Provide the [x, y] coordinate of the cell's center where the given text is located.  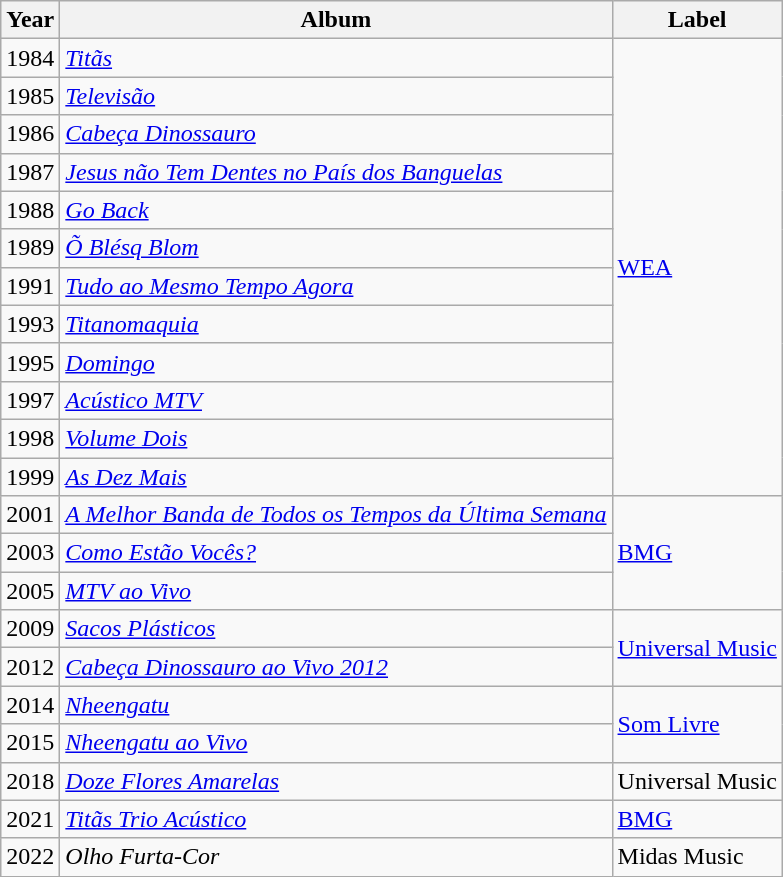
Domingo [336, 362]
Volume Dois [336, 438]
2009 [30, 629]
2012 [30, 667]
2015 [30, 743]
Doze Flores Amarelas [336, 781]
1995 [30, 362]
2022 [30, 857]
A Melhor Banda de Todos os Tempos da Última Semana [336, 515]
2014 [30, 705]
Album [336, 20]
Titanomaquia [336, 324]
1991 [30, 286]
Televisão [336, 96]
Label [697, 20]
WEA [697, 268]
1984 [30, 58]
1986 [30, 134]
2005 [30, 591]
Midas Music [697, 857]
MTV ao Vivo [336, 591]
1999 [30, 477]
Titãs Trio Acústico [336, 819]
Som Livre [697, 724]
2001 [30, 515]
1988 [30, 210]
Titãs [336, 58]
Jesus não Tem Dentes no País dos Banguelas [336, 172]
Cabeça Dinossauro ao Vivo 2012 [336, 667]
Olho Furta-Cor [336, 857]
Sacos Plásticos [336, 629]
Como Estão Vocês? [336, 553]
2003 [30, 553]
1998 [30, 438]
Go Back [336, 210]
Year [30, 20]
Tudo ao Mesmo Tempo Agora [336, 286]
As Dez Mais [336, 477]
Acústico MTV [336, 400]
Nheengatu [336, 705]
1997 [30, 400]
1987 [30, 172]
Nheengatu ao Vivo [336, 743]
Cabeça Dinossauro [336, 134]
2018 [30, 781]
1993 [30, 324]
2021 [30, 819]
1989 [30, 248]
Õ Blésq Blom [336, 248]
1985 [30, 96]
